Capture the cell that displays the provided text and extract its (x, y) central coordinate. 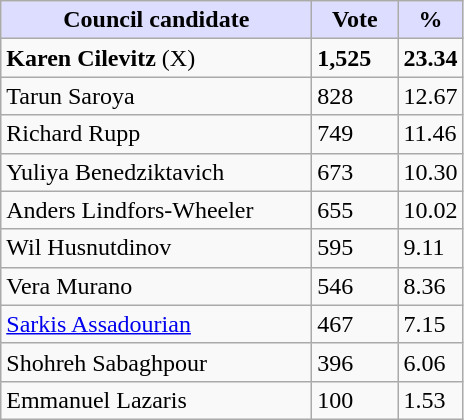
Sarkis Assadourian (156, 324)
11.46 (430, 134)
1.53 (430, 400)
396 (355, 362)
100 (355, 400)
Vote (355, 20)
673 (355, 172)
Emmanuel Lazaris (156, 400)
6.06 (430, 362)
Wil Husnutdinov (156, 248)
749 (355, 134)
467 (355, 324)
546 (355, 286)
Karen Cilevitz (X) (156, 58)
1,525 (355, 58)
828 (355, 96)
10.30 (430, 172)
8.36 (430, 286)
Council candidate (156, 20)
Tarun Saroya (156, 96)
Anders Lindfors-Wheeler (156, 210)
Richard Rupp (156, 134)
23.34 (430, 58)
12.67 (430, 96)
Vera Murano (156, 286)
10.02 (430, 210)
% (430, 20)
Shohreh Sabaghpour (156, 362)
7.15 (430, 324)
Yuliya Benedziktavich (156, 172)
9.11 (430, 248)
655 (355, 210)
595 (355, 248)
